Search for the cell housing the specified text and yield its (X, Y) center coordinate. 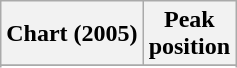
Chart (2005) (72, 34)
Peak position (189, 34)
